Provide the (x, y) coordinate of the cell's center where the given text is located.  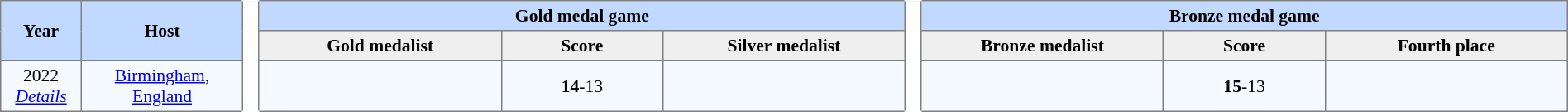
Bronze medalist (1042, 46)
Silver medalist (784, 46)
Gold medal game (582, 16)
2022Details (41, 86)
Host (162, 31)
Gold medalist (380, 46)
15-13 (1244, 86)
Fourth place (1446, 46)
14-13 (582, 86)
Year (41, 31)
Birmingham, England (162, 86)
Bronze medal game (1244, 16)
